Extract the [X, Y] coordinate from the center of the cell holding the provided text.  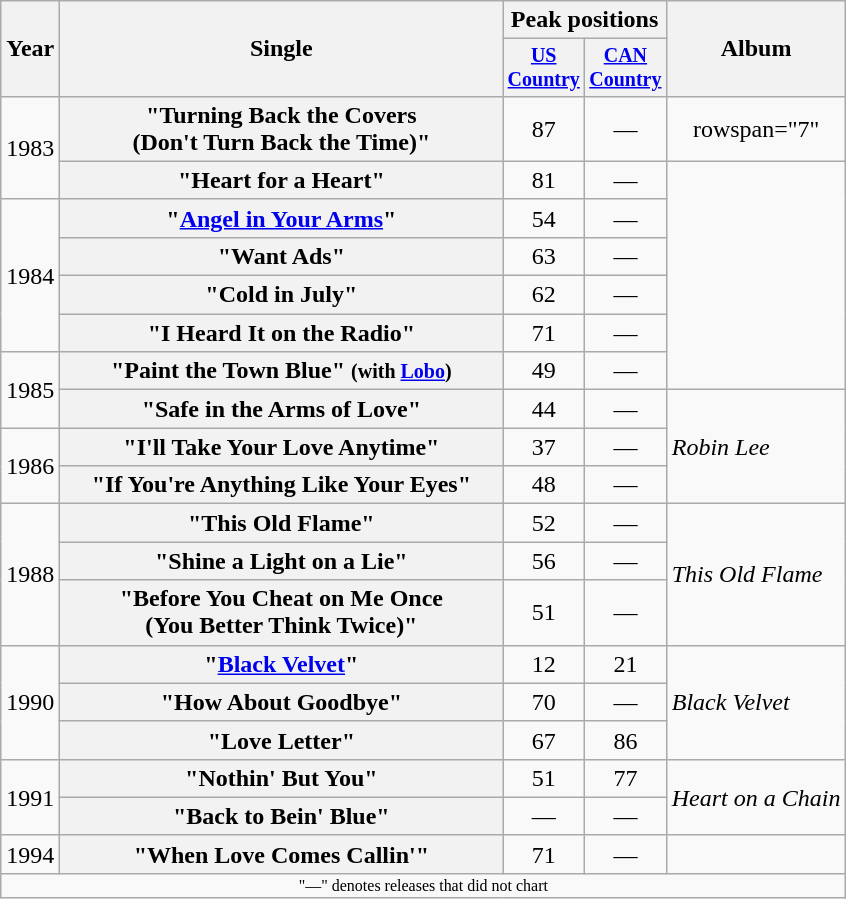
63 [544, 256]
"Safe in the Arms of Love" [282, 409]
"This Old Flame" [282, 523]
49 [544, 371]
US Country [544, 68]
"If You're Anything Like Your Eyes" [282, 485]
1985 [30, 390]
62 [544, 295]
This Old Flame [756, 574]
"Turning Back the Covers(Don't Turn Back the Time)" [282, 128]
56 [544, 561]
67 [544, 740]
44 [544, 409]
CAN Country [626, 68]
1991 [30, 797]
1994 [30, 854]
37 [544, 447]
52 [544, 523]
54 [544, 218]
"Love Letter" [282, 740]
87 [544, 128]
"I Heard It on the Radio" [282, 333]
"Heart for a Heart" [282, 180]
Robin Lee [756, 447]
"Shine a Light on a Lie" [282, 561]
70 [544, 702]
Heart on a Chain [756, 797]
Black Velvet [756, 702]
Peak positions [584, 20]
"Black Velvet" [282, 664]
rowspan="7" [756, 128]
12 [544, 664]
"How About Goodbye" [282, 702]
"When Love Comes Callin'" [282, 854]
"I'll Take Your Love Anytime" [282, 447]
"Angel in Your Arms" [282, 218]
"Nothin' But You" [282, 778]
"Cold in July" [282, 295]
48 [544, 485]
1984 [30, 275]
1983 [30, 148]
21 [626, 664]
1990 [30, 702]
1988 [30, 574]
"Back to Bein' Blue" [282, 816]
Album [756, 49]
81 [544, 180]
"—" denotes releases that did not chart [424, 885]
86 [626, 740]
Year [30, 49]
Single [282, 49]
1986 [30, 466]
"Before You Cheat on Me Once(You Better Think Twice)" [282, 612]
"Paint the Town Blue" (with Lobo) [282, 371]
77 [626, 778]
"Want Ads" [282, 256]
